From the cell containing the given text, extract its center point as [X, Y] coordinate. 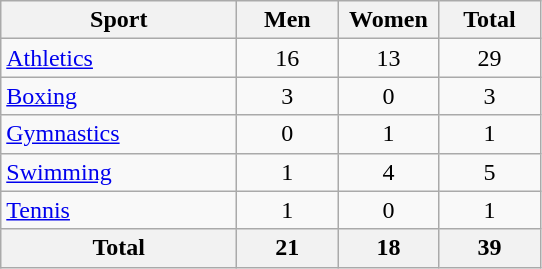
Women [388, 20]
5 [490, 172]
Men [288, 20]
Tennis [119, 210]
4 [388, 172]
Athletics [119, 58]
Swimming [119, 172]
Boxing [119, 96]
21 [288, 248]
18 [388, 248]
29 [490, 58]
Gymnastics [119, 134]
39 [490, 248]
Sport [119, 20]
16 [288, 58]
13 [388, 58]
